Capture the cell that displays the provided text and extract its [X, Y] central coordinate. 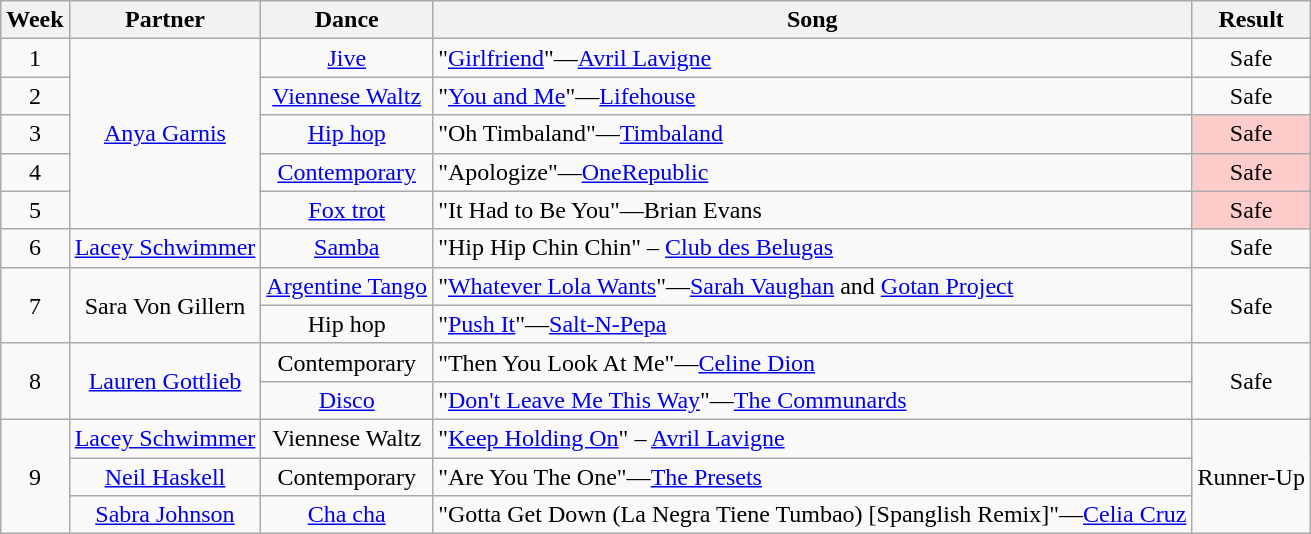
Argentine Tango [347, 286]
1 [35, 58]
3 [35, 134]
Anya Garnis [165, 134]
"It Had to Be You"—Brian Evans [812, 210]
"Push It"—Salt-N-Pepa [812, 324]
5 [35, 210]
"Are You The One"—The Presets [812, 477]
"Gotta Get Down (La Negra Tiene Tumbao) [Spanglish Remix]"—Celia Cruz [812, 515]
2 [35, 96]
Song [812, 20]
"Girlfriend"—Avril Lavigne [812, 58]
"You and Me"—Lifehouse [812, 96]
Runner-Up [1252, 476]
Jive [347, 58]
Result [1252, 20]
4 [35, 172]
Cha cha [347, 515]
Neil Haskell [165, 477]
"Whatever Lola Wants"—Sarah Vaughan and Gotan Project [812, 286]
Sara Von Gillern [165, 305]
Partner [165, 20]
"Apologize"—OneRepublic [812, 172]
Sabra Johnson [165, 515]
7 [35, 305]
Dance [347, 20]
Disco [347, 400]
Lauren Gottlieb [165, 381]
6 [35, 248]
9 [35, 476]
"Don't Leave Me This Way"—The Communards [812, 400]
Week [35, 20]
8 [35, 381]
Fox trot [347, 210]
"Then You Look At Me"—Celine Dion [812, 362]
"Oh Timbaland"—Timbaland [812, 134]
"Hip Hip Chin Chin" – Club des Belugas [812, 248]
Samba [347, 248]
"Keep Holding On" – Avril Lavigne [812, 438]
